Return the [x, y] coordinate for the center point of the cell that contains the specified text.  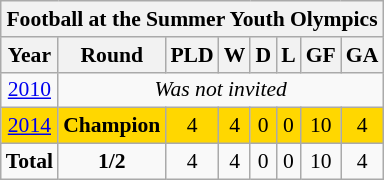
W [235, 55]
Total [30, 162]
Football at the Summer Youth Olympics [192, 19]
2014 [30, 126]
Was not invited [220, 90]
D [263, 55]
2010 [30, 90]
GA [362, 55]
1/2 [112, 162]
Year [30, 55]
PLD [192, 55]
GF [321, 55]
Champion [112, 126]
L [288, 55]
Round [112, 55]
